Detect which cell encompasses the target text, then output its (x, y) center coordinate. 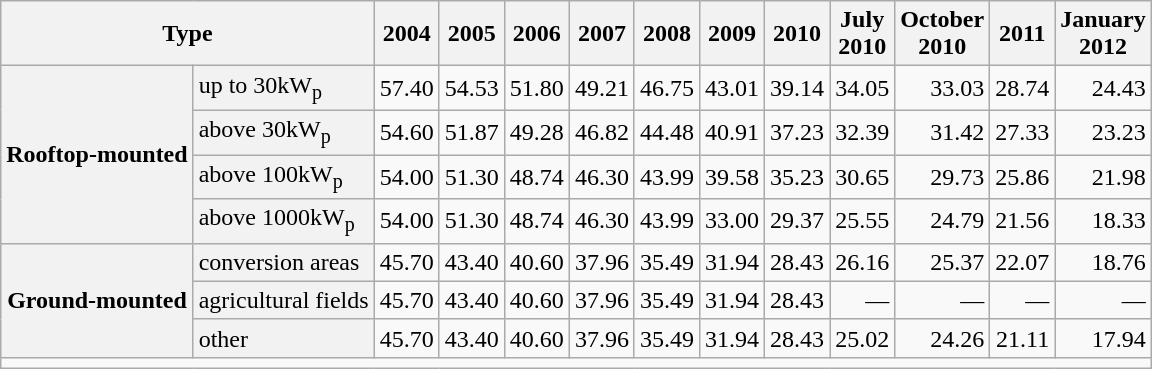
Type (188, 34)
43.01 (732, 88)
21.98 (1103, 176)
up to 30kWp (284, 88)
44.48 (666, 132)
25.86 (1022, 176)
above 30kWp (284, 132)
51.87 (472, 132)
above 100kWp (284, 176)
2005 (472, 34)
January2012 (1103, 34)
October2010 (942, 34)
17.94 (1103, 338)
above 1000kWp (284, 221)
23.23 (1103, 132)
39.14 (798, 88)
27.33 (1022, 132)
46.75 (666, 88)
49.21 (602, 88)
2010 (798, 34)
2004 (406, 34)
49.28 (536, 132)
37.23 (798, 132)
22.07 (1022, 262)
32.39 (862, 132)
2008 (666, 34)
24.26 (942, 338)
2007 (602, 34)
25.02 (862, 338)
39.58 (732, 176)
24.79 (942, 221)
2009 (732, 34)
40.91 (732, 132)
21.11 (1022, 338)
30.65 (862, 176)
26.16 (862, 262)
35.23 (798, 176)
28.74 (1022, 88)
Ground-mounted (97, 300)
33.00 (732, 221)
46.82 (602, 132)
33.03 (942, 88)
54.53 (472, 88)
51.80 (536, 88)
34.05 (862, 88)
other (284, 338)
29.73 (942, 176)
25.37 (942, 262)
18.33 (1103, 221)
31.42 (942, 132)
29.37 (798, 221)
24.43 (1103, 88)
18.76 (1103, 262)
agricultural fields (284, 300)
57.40 (406, 88)
2011 (1022, 34)
July2010 (862, 34)
Rooftop-mounted (97, 154)
21.56 (1022, 221)
54.60 (406, 132)
2006 (536, 34)
conversion areas (284, 262)
25.55 (862, 221)
